Detect which cell encompasses the target text, then output its [x, y] center coordinate. 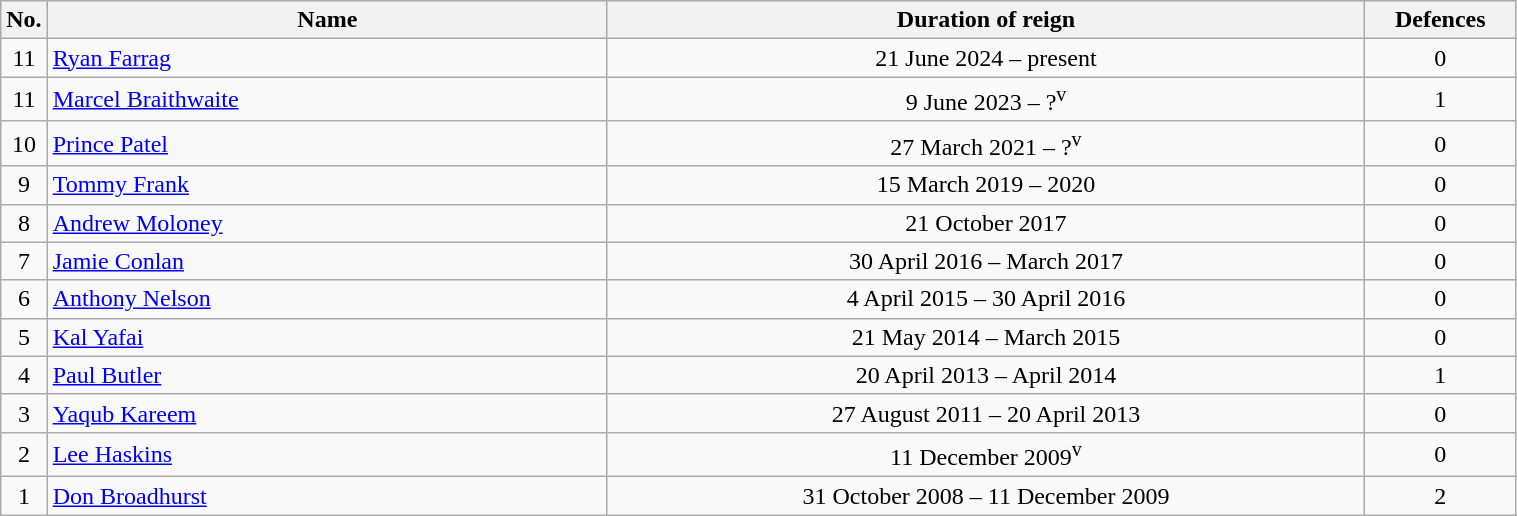
6 [24, 299]
Jamie Conlan [327, 261]
30 April 2016 – March 2017 [986, 261]
4 [24, 375]
8 [24, 223]
Duration of reign [986, 20]
Tommy Frank [327, 185]
Paul Butler [327, 375]
Defences [1441, 20]
27 August 2011 – 20 April 2013 [986, 413]
Prince Patel [327, 144]
Name [327, 20]
21 June 2024 – present [986, 58]
21 May 2014 – March 2015 [986, 337]
5 [24, 337]
7 [24, 261]
Don Broadhurst [327, 496]
9 [24, 185]
21 October 2017 [986, 223]
Ryan Farrag [327, 58]
3 [24, 413]
Kal Yafai [327, 337]
Marcel Braithwaite [327, 100]
Lee Haskins [327, 454]
No. [24, 20]
20 April 2013 – April 2014 [986, 375]
Yaqub Kareem [327, 413]
27 March 2021 – ?v [986, 144]
10 [24, 144]
4 April 2015 – 30 April 2016 [986, 299]
31 October 2008 – 11 December 2009 [986, 496]
Anthony Nelson [327, 299]
Andrew Moloney [327, 223]
15 March 2019 – 2020 [986, 185]
11 December 2009v [986, 454]
9 June 2023 – ?v [986, 100]
